Extract the (X, Y) coordinate from the center of the cell holding the provided text.  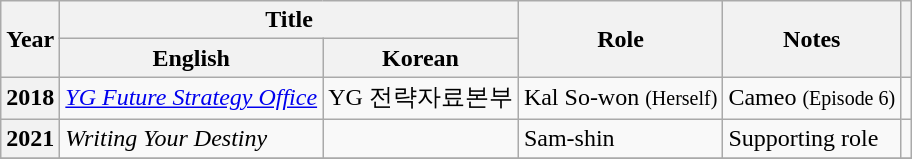
Writing Your Destiny (192, 138)
YG 전략자료본부 (421, 98)
Supporting role (812, 138)
Sam-shin (620, 138)
Cameo (Episode 6) (812, 98)
Notes (812, 39)
Title (290, 20)
YG Future Strategy Office (192, 98)
Year (30, 39)
Kal So-won (Herself) (620, 98)
Korean (421, 58)
English (192, 58)
2018 (30, 98)
2021 (30, 138)
Role (620, 39)
